Output the [x, y] coordinate of the center of the cell containing the given text.  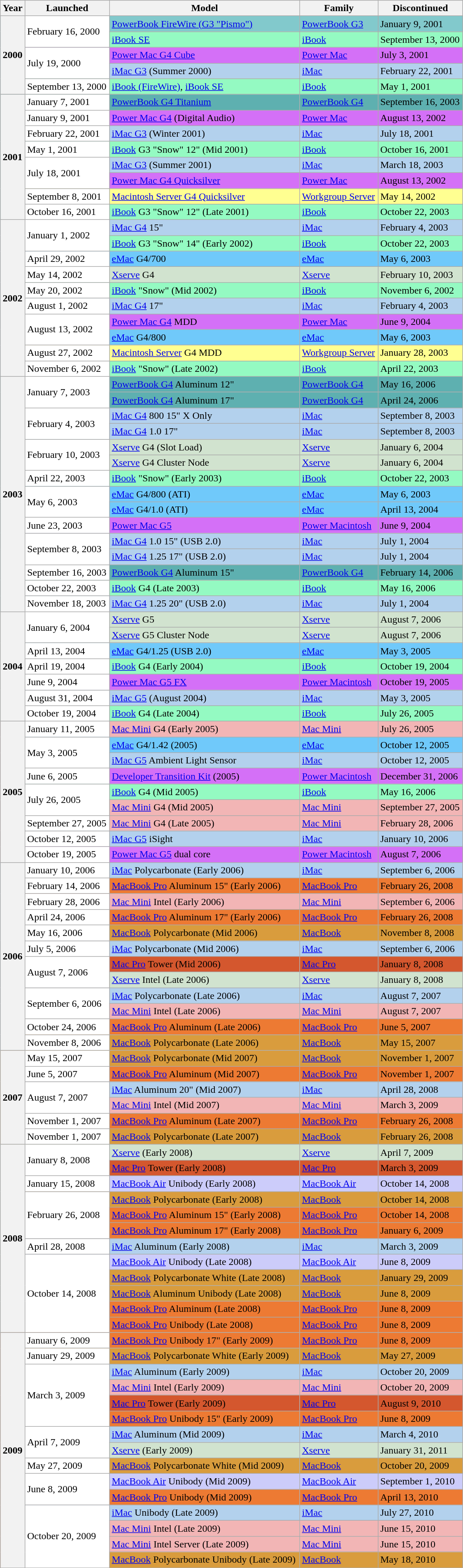
July 19, 2000 [67, 63]
iMac G5 Ambient Light Sensor [205, 761]
Mac Pro Tower (Early 2009) [205, 1403]
iMac Aluminum 20" (Mid 2007) [205, 1090]
PowerBook G3 [339, 24]
July 27, 2010 [420, 1513]
PowerBook G4 Titanium [205, 102]
2007 [13, 1097]
Power Mac G4 Cube [205, 55]
November 18, 2003 [67, 604]
January 15, 2008 [67, 1183]
Xserve G5 Cluster Node [205, 635]
MacBook Air Unibody (Early 2008) [205, 1183]
MacBook Pro Unibody 17" (Early 2009) [205, 1340]
iBook G4 (Early 2004) [205, 666]
Mac Mini Intel (Mid 2007) [205, 1105]
iMac G5 iSight [205, 839]
Mac Mini G4 (Late 2005) [205, 823]
September 1, 2010 [420, 1482]
MacBook Pro Aluminum (Late 2008) [205, 1309]
Year [13, 8]
MacBook Polycarbonate White (Late 2008) [205, 1278]
PowerBook G4 Aluminum 15" [205, 572]
iBook SE [205, 40]
Power Mac G5 [205, 525]
Mac Mini Intel (Late 2009) [205, 1528]
iMac Aluminum (Early 2008) [205, 1246]
MacBook Pro Unibody (Mid 2009) [205, 1497]
2003 [13, 494]
Mac Mini Intel Server (Late 2009) [205, 1544]
Xserve Intel (Late 2006) [205, 980]
iMac G4 800 15" X Only [205, 415]
Power Mac G4 MDD [205, 322]
November 8, 2006 [67, 1043]
October 24, 2006 [67, 1027]
eMac G4/1.0 (ATI) [205, 510]
August 1, 2002 [67, 306]
MacBook Polycarbonate (Mid 2007) [205, 1058]
iMac G3 (Summer 2000) [205, 71]
MacBook Air Unibody (Late 2008) [205, 1262]
eMac G4/800 [205, 337]
June 23, 2003 [67, 525]
MacBook Pro Aluminum (Late 2006) [205, 1027]
iBook G3 "Snow" 12" (Mid 2001) [205, 149]
MacBook Polycarbonate (Mid 2006) [205, 933]
MacBook Polycarbonate White (Mid 2009) [205, 1466]
MacBook Pro Aluminum (Late 2007) [205, 1121]
Discontinued [420, 8]
iMac Polycarbonate (Early 2006) [205, 870]
iBook (FireWire), iBook SE [205, 86]
iMac G4 15" [205, 228]
March 18, 2003 [420, 165]
iBook G3 "Snow" 12" (Late 2001) [205, 212]
April 29, 2002 [67, 259]
May 18, 2010 [420, 1560]
MacBook Pro Aluminum 17" (Early 2008) [205, 1231]
August 9, 2010 [420, 1403]
Xserve G4 Cluster Node [205, 463]
2008 [13, 1239]
iMac G4 1.25 20" (USB 2.0) [205, 604]
MacBook Aluminum Unibody (Late 2008) [205, 1293]
iMac G3 (Summer 2001) [205, 165]
Power Mac G5 FX [205, 682]
Xserve (Early 2008) [205, 1152]
iBook G4 (Mid 2005) [205, 792]
MacBook Polycarbonate Unibody (Late 2009) [205, 1560]
Xserve G4 (Slot Load) [205, 447]
iMac Aluminum (Early 2009) [205, 1372]
iMac G4 17" [205, 306]
iBook G4 (Late 2003) [205, 588]
Mac Mini Intel (Early 2009) [205, 1387]
2005 [13, 792]
MacBook Polycarbonate (Late 2006) [205, 1043]
Power Mac G4 Quicksilver [205, 180]
eMac G4/700 [205, 259]
iMac Polycarbonate (Mid 2006) [205, 948]
MacBook Pro Aluminum 15" (Early 2006) [205, 886]
Power Mac G4 (Digital Audio) [205, 118]
January 7, 2003 [67, 392]
2004 [13, 666]
June 6, 2005 [67, 776]
Xserve G5 [205, 619]
January 28, 2003 [420, 353]
MacBook Air Unibody (Mid 2009) [205, 1482]
2002 [13, 298]
MacBook Pro Aluminum 17" (Early 2006) [205, 917]
Macintosh Server G4 MDD [205, 353]
August 27, 2002 [67, 353]
MacBook Pro Unibody (Late 2008) [205, 1325]
February 16, 2000 [67, 32]
iMac Polycarbonate (Late 2006) [205, 996]
iMac G3 (Winter 2001) [205, 133]
2001 [13, 157]
Macintosh Server G4 Quicksilver [205, 196]
eMac G4/1.25 (USB 2.0) [205, 651]
April 13, 2010 [420, 1497]
Xserve (Early 2009) [205, 1450]
iMac G5 (August 2004) [205, 698]
MacBook Polycarbonate (Late 2007) [205, 1136]
Model [205, 8]
January 31, 2011 [420, 1450]
iMac G4 1.0 15" (USB 2.0) [205, 541]
Power Mac G5 dual core [205, 854]
MacBook Polycarbonate White (Early 2009) [205, 1356]
2006 [13, 956]
December 31, 2006 [420, 776]
January 11, 2005 [67, 729]
November 8, 2008 [420, 933]
Mac Pro Tower (Mid 2006) [205, 964]
iMac G4 1.0 17" [205, 431]
August 31, 2004 [67, 698]
PowerBook FireWire (G3 "Pismo") [205, 24]
2000 [13, 55]
July 3, 2001 [420, 55]
Mac Mini Intel (Early 2006) [205, 901]
Family [339, 8]
MacBook Polycarbonate (Early 2008) [205, 1199]
iMac Aluminum (Mid 2009) [205, 1434]
iBook G3 "Snow" 14" (Early 2002) [205, 243]
March 4, 2010 [420, 1434]
May 20, 2002 [67, 290]
September 8, 2001 [67, 196]
iMac G4 1.25 17" (USB 2.0) [205, 557]
Xserve G4 [205, 275]
PowerBook G4 Aluminum 12" [205, 384]
iBook "Snow" (Early 2003) [205, 478]
2009 [13, 1450]
April 19, 2004 [67, 666]
Mac Mini G4 (Mid 2005) [205, 807]
PowerBook G4 Aluminum 17" [205, 400]
MacBook Pro Aluminum (Mid 2007) [205, 1074]
January 7, 2001 [67, 102]
Mac Mini Intel (Late 2006) [205, 1011]
iBook G4 (Late 2004) [205, 714]
iBook "Snow" (Late 2002) [205, 369]
iMac Unibody (Late 2009) [205, 1513]
July 5, 2006 [67, 948]
iBook "Snow" (Mid 2002) [205, 290]
MacBook Pro Aluminum 15" (Early 2008) [205, 1215]
eMac G4/800 (ATI) [205, 494]
Mac Mini G4 (Early 2005) [205, 729]
eMac G4/1.42 (2005) [205, 745]
January 1, 2002 [67, 236]
MacBook Pro Unibody 15" (Early 2009) [205, 1419]
Mac Pro Tower (Early 2008) [205, 1168]
Developer Transition Kit (2005) [205, 776]
Launched [67, 8]
